Detect which cell encompasses the target text, then output its [x, y] center coordinate. 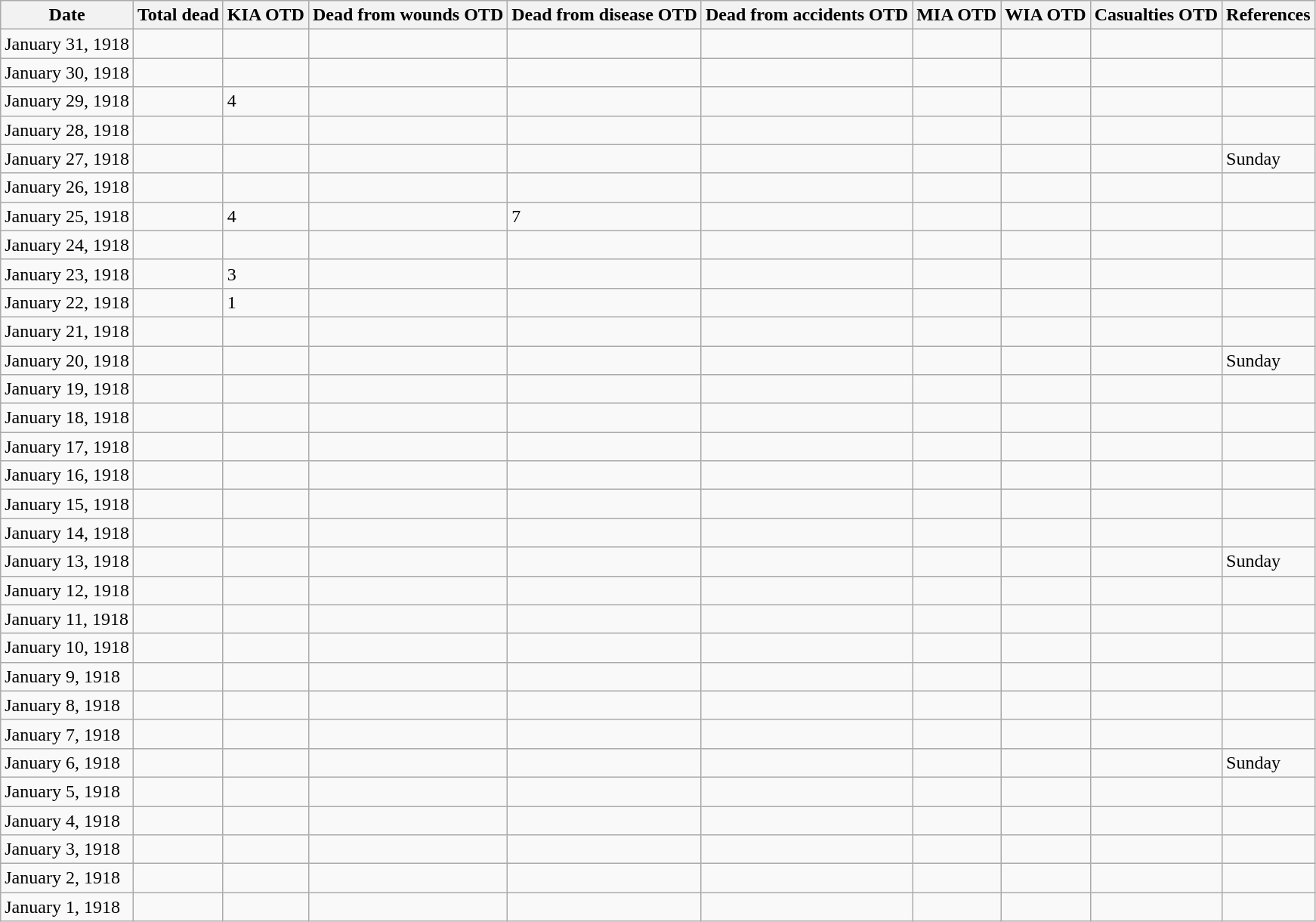
January 24, 1918 [67, 245]
January 21, 1918 [67, 331]
January 27, 1918 [67, 159]
January 19, 1918 [67, 389]
Casualties OTD [1156, 15]
January 4, 1918 [67, 820]
January 25, 1918 [67, 216]
January 9, 1918 [67, 676]
Dead from disease OTD [604, 15]
January 16, 1918 [67, 475]
References [1269, 15]
January 29, 1918 [67, 101]
1 [266, 302]
January 10, 1918 [67, 648]
January 23, 1918 [67, 274]
January 30, 1918 [67, 73]
January 3, 1918 [67, 849]
January 11, 1918 [67, 619]
7 [604, 216]
WIA OTD [1046, 15]
January 8, 1918 [67, 705]
KIA OTD [266, 15]
January 26, 1918 [67, 187]
January 18, 1918 [67, 418]
January 31, 1918 [67, 44]
Date [67, 15]
January 6, 1918 [67, 763]
Dead from wounds OTD [408, 15]
January 5, 1918 [67, 791]
January 1, 1918 [67, 907]
Dead from accidents OTD [807, 15]
January 15, 1918 [67, 504]
January 12, 1918 [67, 590]
January 13, 1918 [67, 562]
January 17, 1918 [67, 447]
January 28, 1918 [67, 130]
January 22, 1918 [67, 302]
January 14, 1918 [67, 533]
January 7, 1918 [67, 734]
January 20, 1918 [67, 360]
Total dead [178, 15]
MIA OTD [956, 15]
3 [266, 274]
January 2, 1918 [67, 878]
